Find where the given text appears and provide that cell's center as [X, Y] coordinate. 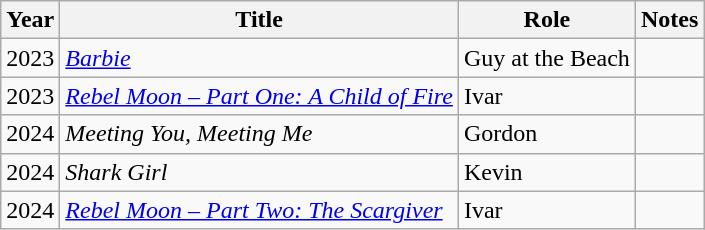
Role [546, 20]
Barbie [260, 58]
Year [30, 20]
Notes [669, 20]
Title [260, 20]
Shark Girl [260, 172]
Gordon [546, 134]
Rebel Moon – Part One: A Child of Fire [260, 96]
Guy at the Beach [546, 58]
Meeting You, Meeting Me [260, 134]
Rebel Moon – Part Two: The Scargiver [260, 210]
Kevin [546, 172]
